Provide the [x, y] coordinate of the cell's center where the given text is located.  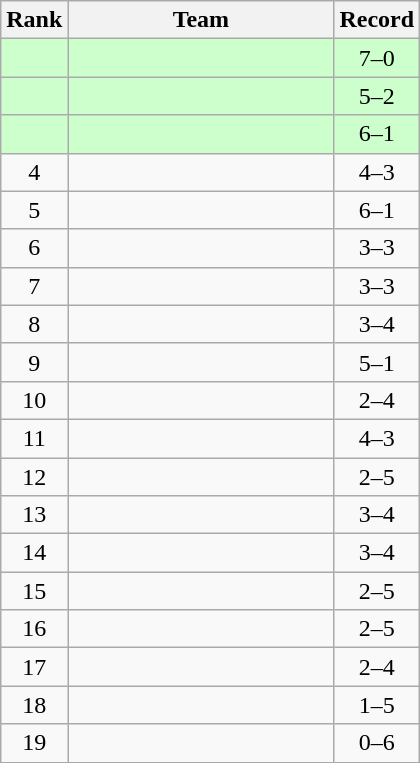
19 [34, 743]
5 [34, 210]
1–5 [377, 705]
17 [34, 667]
12 [34, 477]
10 [34, 400]
13 [34, 515]
6 [34, 248]
7–0 [377, 58]
Rank [34, 20]
15 [34, 591]
11 [34, 438]
16 [34, 629]
14 [34, 553]
5–2 [377, 96]
4 [34, 172]
8 [34, 324]
9 [34, 362]
5–1 [377, 362]
18 [34, 705]
7 [34, 286]
Record [377, 20]
Team [201, 20]
0–6 [377, 743]
